Extract the [x, y] coordinate from the center of the cell holding the provided text.  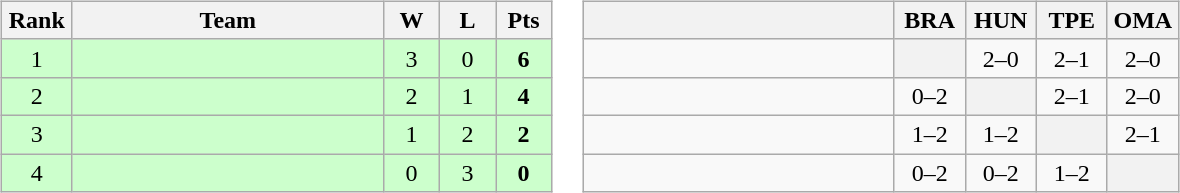
Rank [36, 20]
BRA [930, 20]
TPE [1072, 20]
L [467, 20]
HUN [1000, 20]
W [411, 20]
Team [228, 20]
Pts [524, 20]
OMA [1142, 20]
6 [524, 58]
